For the text-containing cell, return its midpoint in [X, Y] coordinate format. 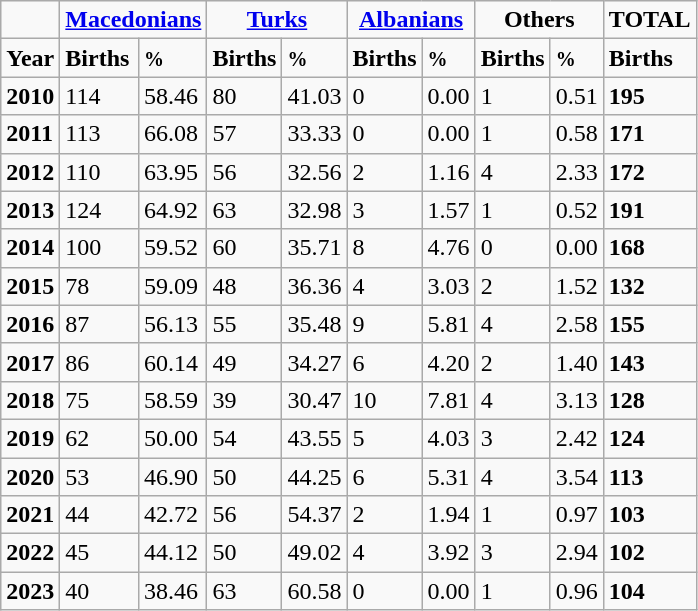
TOTAL [650, 20]
75 [100, 400]
3.92 [448, 553]
4.76 [448, 248]
2022 [30, 553]
143 [650, 362]
102 [650, 553]
8 [384, 248]
40 [100, 591]
53 [100, 477]
Turks [277, 20]
60.58 [314, 591]
195 [650, 96]
39 [244, 400]
0.58 [576, 134]
2.94 [576, 553]
35.71 [314, 248]
30.47 [314, 400]
54 [244, 438]
0.96 [576, 591]
168 [650, 248]
62 [100, 438]
41.03 [314, 96]
2013 [30, 210]
3.13 [576, 400]
100 [100, 248]
2010 [30, 96]
63.95 [173, 172]
2018 [30, 400]
80 [244, 96]
60 [244, 248]
32.56 [314, 172]
55 [244, 324]
172 [650, 172]
2.58 [576, 324]
2012 [30, 172]
1.94 [448, 515]
57 [244, 134]
50.00 [173, 438]
Macedonians [134, 20]
86 [100, 362]
78 [100, 286]
5.31 [448, 477]
35.48 [314, 324]
5 [384, 438]
2020 [30, 477]
104 [650, 591]
42.72 [173, 515]
45 [100, 553]
1.57 [448, 210]
10 [384, 400]
32.98 [314, 210]
0.97 [576, 515]
4.03 [448, 438]
5.81 [448, 324]
132 [650, 286]
110 [100, 172]
191 [650, 210]
87 [100, 324]
33.33 [314, 134]
2.42 [576, 438]
3.03 [448, 286]
58.59 [173, 400]
49.02 [314, 553]
0.52 [576, 210]
114 [100, 96]
3.54 [576, 477]
1.52 [576, 286]
1.40 [576, 362]
38.46 [173, 591]
64.92 [173, 210]
9 [384, 324]
36.36 [314, 286]
34.27 [314, 362]
46.90 [173, 477]
44 [100, 515]
54.37 [314, 515]
48 [244, 286]
0.51 [576, 96]
2.33 [576, 172]
Others [539, 20]
155 [650, 324]
43.55 [314, 438]
59.52 [173, 248]
171 [650, 134]
2011 [30, 134]
59.09 [173, 286]
2014 [30, 248]
44.12 [173, 553]
49 [244, 362]
44.25 [314, 477]
2015 [30, 286]
7.81 [448, 400]
Albanians [411, 20]
103 [650, 515]
2016 [30, 324]
66.08 [173, 134]
2021 [30, 515]
128 [650, 400]
1.16 [448, 172]
58.46 [173, 96]
4.20 [448, 362]
2019 [30, 438]
60.14 [173, 362]
2017 [30, 362]
56.13 [173, 324]
Year [30, 58]
2023 [30, 591]
